Provide the (X, Y) coordinate of the cell's center where the given text is located.  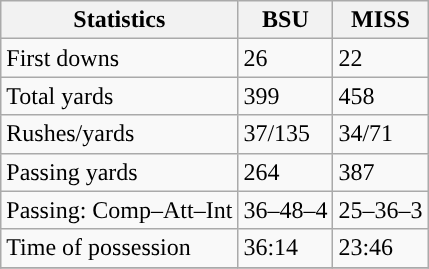
264 (286, 172)
First downs (120, 58)
22 (380, 58)
37/135 (286, 134)
Passing yards (120, 172)
36–48–4 (286, 210)
MISS (380, 20)
Statistics (120, 20)
23:46 (380, 248)
Total yards (120, 96)
Passing: Comp–Att–Int (120, 210)
Time of possession (120, 248)
25–36–3 (380, 210)
Rushes/yards (120, 134)
399 (286, 96)
26 (286, 58)
34/71 (380, 134)
36:14 (286, 248)
458 (380, 96)
BSU (286, 20)
387 (380, 172)
